Pinpoint the cell where the given text exists, returning its [X, Y] midpoint coordinate. 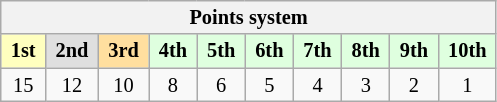
5th [221, 51]
8th [366, 51]
12 [72, 85]
8 [173, 85]
4th [173, 51]
2nd [72, 51]
3 [366, 85]
9th [414, 51]
6th [269, 51]
1st [24, 51]
Points system [249, 17]
2 [414, 85]
15 [24, 85]
1 [467, 85]
4 [317, 85]
6 [221, 85]
10 [123, 85]
5 [269, 85]
10th [467, 51]
3rd [123, 51]
7th [317, 51]
